Pinpoint the cell where the given text exists, returning its [X, Y] midpoint coordinate. 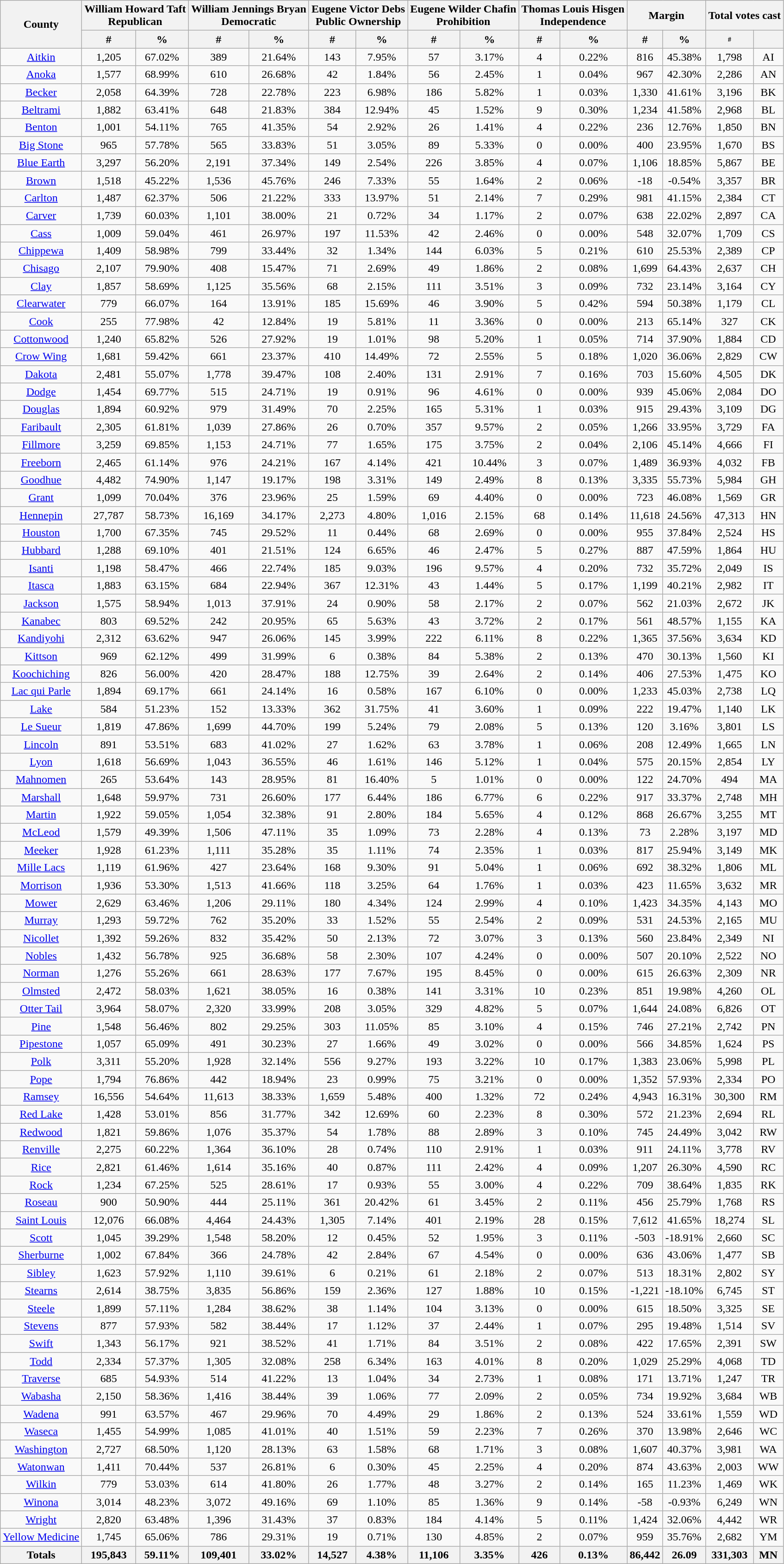
648 [218, 110]
164 [218, 304]
242 [218, 621]
81 [332, 779]
342 [332, 1114]
KD [768, 638]
WD [768, 1414]
Chippewa [41, 251]
526 [218, 339]
35.42% [279, 938]
16,169 [218, 515]
14.49% [382, 357]
728 [218, 92]
Red Lake [41, 1114]
762 [218, 920]
1,411 [109, 1467]
3,335 [645, 480]
-1,221 [645, 1290]
28.95% [279, 779]
1,423 [645, 903]
107 [434, 956]
1,794 [109, 1079]
2,694 [729, 1114]
Goodhue [41, 480]
376 [218, 497]
BS [768, 145]
967 [645, 75]
108 [332, 374]
3,357 [729, 180]
William Jennings BryanDemocratic [249, 16]
491 [218, 1044]
Beltrami [41, 110]
1.12% [382, 1326]
3,981 [729, 1449]
38.32% [684, 868]
Wabasha [41, 1396]
56.78% [162, 956]
Fillmore [41, 444]
50.90% [162, 1202]
FB [768, 462]
Aitkin [41, 57]
34.85% [684, 1044]
Scott [41, 1238]
56.86% [279, 1290]
2,391 [729, 1343]
61.14% [162, 462]
33.02% [279, 1555]
1,247 [729, 1379]
35.20% [279, 920]
0.91% [382, 392]
2,191 [218, 163]
2.40% [382, 374]
18.31% [684, 1273]
33.44% [279, 251]
5.65% [490, 815]
3,311 [109, 1061]
NI [768, 938]
BL [768, 110]
2,629 [109, 903]
3.78% [490, 744]
Le Sueur [41, 726]
41.58% [684, 110]
1,153 [218, 444]
1.10% [382, 1502]
21.51% [279, 551]
1.04% [382, 1379]
2,727 [109, 1449]
513 [645, 1273]
CL [768, 304]
28.63% [279, 973]
4.61% [490, 392]
79.90% [162, 269]
461 [218, 233]
2.09% [490, 1396]
49.39% [162, 832]
803 [109, 621]
5.82% [490, 92]
1,469 [729, 1484]
900 [109, 1202]
1,432 [109, 956]
Olmsted [41, 991]
12.49% [684, 744]
WK [768, 1484]
38.52% [279, 1343]
21.03% [684, 603]
61.46% [162, 1167]
58.47% [162, 568]
32.06% [684, 1520]
26.09 [684, 1555]
Carlton [41, 198]
45.03% [684, 691]
1,016 [434, 515]
4.01% [490, 1361]
38.05% [279, 991]
265 [109, 779]
3.45% [490, 1202]
5.38% [490, 656]
1,819 [109, 726]
Pope [41, 1079]
47.59% [684, 551]
2.47% [490, 551]
Douglas [41, 409]
59.72% [162, 920]
1,383 [645, 1061]
1,624 [729, 1044]
120 [645, 726]
1,284 [218, 1308]
1,577 [109, 75]
96 [434, 392]
1,513 [218, 885]
MR [768, 885]
817 [645, 850]
180 [332, 903]
31.49% [279, 409]
26.67% [684, 815]
16,556 [109, 1097]
55.20% [162, 1061]
2.17% [490, 603]
1.66% [382, 1044]
2,982 [729, 586]
4,442 [729, 1520]
40.21% [684, 586]
57.92% [162, 1273]
56 [434, 75]
Grant [41, 497]
24.11% [684, 1150]
2,522 [729, 956]
31.75% [382, 709]
Murray [41, 920]
1,110 [218, 1273]
16.40% [382, 779]
1,233 [645, 691]
29.25% [279, 1026]
2,389 [729, 251]
1,101 [218, 215]
23.37% [279, 357]
48.57% [684, 621]
2,829 [729, 357]
Sherburne [41, 1255]
976 [218, 462]
51.23% [162, 709]
0.23% [593, 991]
24.78% [279, 1255]
427 [218, 868]
59.86% [162, 1132]
38.64% [684, 1185]
1,518 [109, 180]
12.75% [382, 674]
Waseca [41, 1432]
11.53% [382, 233]
991 [109, 1414]
25.53% [684, 251]
2,821 [109, 1167]
23.14% [684, 286]
45.14% [684, 444]
1,623 [109, 1273]
98 [434, 339]
1,648 [109, 797]
1.65% [382, 444]
41.01% [279, 1432]
1,700 [109, 533]
3.25% [382, 885]
1,409 [109, 251]
470 [645, 656]
0.83% [382, 1520]
19.92% [684, 1396]
4,505 [729, 374]
3,042 [729, 1132]
41.35% [279, 127]
12.84% [279, 321]
19.98% [684, 991]
1,120 [218, 1449]
331,303 [729, 1555]
188 [332, 674]
2,309 [729, 973]
1.62% [382, 744]
1,099 [109, 497]
1,293 [109, 920]
3,109 [729, 409]
SE [768, 1308]
1,864 [729, 551]
58.07% [162, 1008]
159 [332, 1290]
Thomas Louis HisgenIndependence [573, 16]
MT [768, 815]
1,922 [109, 815]
BE [768, 163]
703 [645, 374]
64.39% [162, 92]
32.07% [684, 233]
0.71% [382, 1537]
Mahnomen [41, 779]
1,487 [109, 198]
13.71% [684, 1379]
MH [768, 797]
1,392 [109, 938]
3,684 [729, 1396]
1,416 [218, 1396]
1,709 [729, 233]
5.04% [490, 868]
6.03% [490, 251]
4,068 [729, 1361]
Martin [41, 815]
5.63% [382, 621]
199 [332, 726]
333 [332, 198]
0.99% [382, 1079]
HN [768, 515]
89 [434, 145]
59 [434, 1432]
35.37% [279, 1132]
6.34% [382, 1361]
MO [768, 903]
30.23% [279, 1044]
2,637 [729, 269]
1,199 [645, 586]
723 [645, 497]
1,119 [109, 868]
31.43% [279, 1520]
50.38% [684, 304]
255 [109, 321]
68.50% [162, 1449]
1,276 [109, 973]
Isanti [41, 568]
2,384 [729, 198]
Polk [41, 1061]
466 [218, 568]
1,936 [109, 885]
1,054 [218, 815]
3,259 [109, 444]
50 [332, 938]
SC [768, 1238]
63.15% [162, 586]
816 [645, 57]
26.63% [684, 973]
Jackson [41, 603]
1,198 [109, 568]
911 [645, 1150]
4.40% [490, 497]
45.76% [279, 180]
Ramsey [41, 1097]
2,897 [729, 215]
41.65% [684, 1220]
Stevens [41, 1326]
53.03% [162, 1484]
5.81% [382, 321]
2,802 [729, 1273]
0.45% [382, 1238]
175 [434, 444]
56.20% [162, 163]
Otter Tail [41, 1008]
Eugene Victor DebsPublic Ownership [358, 16]
Clearwater [41, 304]
1.36% [490, 1502]
1,489 [645, 462]
4,666 [729, 444]
5.33% [490, 145]
63.48% [162, 1520]
TD [768, 1361]
196 [434, 568]
410 [332, 357]
2,742 [729, 1026]
-18 [645, 180]
54.93% [162, 1379]
29.11% [279, 903]
31.77% [279, 1114]
55.26% [162, 973]
556 [332, 1061]
7,612 [645, 1220]
0.18% [593, 357]
1,365 [645, 638]
969 [109, 656]
887 [645, 551]
0.72% [382, 215]
223 [332, 92]
YM [768, 1537]
65.82% [162, 339]
54.64% [162, 1097]
MN [768, 1555]
-0.54% [684, 180]
23 [332, 1079]
714 [645, 339]
3,149 [729, 850]
Mille Lacs [41, 868]
3,634 [729, 638]
33.83% [279, 145]
1,205 [109, 57]
36.10% [279, 1150]
802 [218, 1026]
24.49% [684, 1132]
32 [332, 251]
WC [768, 1432]
575 [645, 762]
21.23% [684, 1114]
1,013 [218, 603]
2.55% [490, 357]
851 [645, 991]
163 [434, 1361]
2.45% [490, 75]
3,778 [729, 1150]
2.44% [490, 1326]
Totals [41, 1555]
CS [768, 233]
915 [645, 409]
2.73% [490, 1379]
1.41% [490, 127]
-18.10% [684, 1290]
1,882 [109, 110]
Washington [41, 1449]
County [41, 24]
959 [645, 1537]
329 [434, 1008]
22.94% [279, 586]
197 [332, 233]
45.38% [684, 57]
21 [332, 215]
Benton [41, 127]
74.90% [162, 480]
24.53% [684, 920]
59.05% [162, 815]
7.67% [382, 973]
WA [768, 1449]
RM [768, 1097]
638 [645, 215]
3,801 [729, 726]
2,150 [109, 1396]
1,850 [729, 127]
-18.91% [684, 1238]
1,560 [729, 656]
826 [109, 674]
33.95% [684, 427]
195,843 [109, 1555]
1,206 [218, 903]
MD [768, 832]
1,085 [218, 1432]
35.72% [684, 568]
1,618 [109, 762]
2,058 [109, 92]
29.43% [684, 409]
765 [218, 127]
4.80% [382, 515]
28.47% [279, 674]
122 [645, 779]
692 [645, 868]
MU [768, 920]
61.23% [162, 850]
3.36% [490, 321]
Stearns [41, 1290]
0.24% [593, 1097]
0.44% [382, 533]
45.22% [162, 180]
1,806 [729, 868]
35.28% [279, 850]
3.13% [490, 1308]
891 [109, 744]
7.14% [382, 1220]
1,045 [109, 1238]
152 [218, 709]
1,106 [645, 163]
131 [434, 374]
874 [645, 1467]
53.30% [162, 885]
NR [768, 973]
GR [768, 497]
25.79% [684, 1202]
3.72% [490, 621]
Dakota [41, 374]
67.35% [162, 533]
456 [645, 1202]
384 [332, 110]
Norman [41, 973]
74 [434, 850]
1,607 [645, 1449]
57.37% [162, 1361]
3.16% [684, 726]
1,343 [109, 1343]
45.06% [684, 392]
0.74% [382, 1150]
3.02% [490, 1044]
18.85% [684, 163]
1,428 [109, 1114]
6.44% [382, 797]
Chisago [41, 269]
921 [218, 1343]
1,455 [109, 1432]
2,472 [109, 991]
Wilkin [41, 1484]
Sibley [41, 1273]
1.64% [490, 180]
Kittson [41, 656]
1,125 [218, 286]
11.65% [684, 885]
35.16% [279, 1167]
423 [645, 885]
Yellow Medicine [41, 1537]
1,396 [218, 1520]
NO [768, 956]
1,883 [109, 586]
22.78% [279, 92]
1,745 [109, 1537]
27.86% [279, 427]
5.24% [382, 726]
Cass [41, 233]
1,364 [218, 1150]
1,454 [109, 392]
1,009 [109, 233]
CW [768, 357]
2.99% [490, 903]
20.10% [684, 956]
LK [768, 709]
SW [768, 1343]
19.47% [684, 709]
Roseau [41, 1202]
26.60% [279, 797]
Steele [41, 1308]
683 [218, 744]
1,240 [109, 339]
79 [434, 726]
Rock [41, 1185]
0.93% [382, 1185]
6.65% [382, 551]
1,043 [218, 762]
709 [645, 1185]
OT [768, 1008]
2,465 [109, 462]
786 [218, 1537]
1,884 [729, 339]
34.35% [684, 903]
33.37% [684, 797]
3,197 [729, 832]
327 [729, 321]
3,297 [109, 163]
31.99% [279, 656]
9.30% [382, 868]
3,196 [729, 92]
2,820 [109, 1520]
37.90% [684, 339]
1,002 [109, 1255]
RL [768, 1114]
48.23% [162, 1502]
52 [434, 1238]
49.16% [279, 1502]
467 [218, 1414]
965 [109, 145]
2,614 [109, 1290]
0.90% [382, 603]
25 [332, 497]
LY [768, 762]
370 [645, 1432]
20.15% [684, 762]
3.99% [382, 638]
1,506 [218, 832]
RK [768, 1185]
4.24% [490, 956]
WB [768, 1396]
18.94% [279, 1079]
12.31% [382, 586]
41.02% [279, 744]
1,266 [645, 427]
41.80% [279, 1484]
9.27% [382, 1061]
2,275 [109, 1150]
1.78% [382, 1132]
WR [768, 1520]
1,835 [729, 1185]
15.47% [279, 269]
877 [109, 1326]
Margin [666, 16]
5.12% [490, 762]
-0.93% [684, 1502]
1,330 [645, 92]
63.57% [162, 1414]
406 [645, 674]
1,155 [729, 621]
60.03% [162, 215]
75 [434, 1079]
KI [768, 656]
Rice [41, 1167]
47,313 [729, 515]
1,670 [729, 145]
Redwood [41, 1132]
IS [768, 568]
37.56% [684, 638]
18.50% [684, 1308]
3.17% [490, 57]
Swift [41, 1343]
1.76% [490, 885]
12.94% [382, 110]
130 [434, 1537]
2,165 [729, 920]
1,140 [729, 709]
Pipestone [41, 1044]
5,998 [729, 1061]
168 [332, 868]
868 [645, 815]
198 [332, 480]
24.70% [684, 779]
1,569 [729, 497]
Mower [41, 903]
303 [332, 1026]
RC [768, 1167]
IT [768, 586]
BN [768, 127]
566 [645, 1044]
731 [218, 797]
MA [768, 779]
Carver [41, 215]
2,646 [729, 1432]
856 [218, 1114]
3.21% [490, 1079]
3,164 [729, 286]
146 [434, 762]
35.76% [684, 1537]
537 [218, 1467]
58.36% [162, 1396]
444 [218, 1202]
CH [768, 269]
0.58% [382, 691]
1.11% [382, 850]
7.95% [382, 57]
9.03% [382, 568]
Traverse [41, 1379]
422 [645, 1343]
23.84% [684, 938]
361 [332, 1202]
Becker [41, 92]
515 [218, 392]
24.08% [684, 1008]
2.84% [382, 1255]
Renville [41, 1150]
53.01% [162, 1114]
68.99% [162, 75]
63.46% [162, 903]
Anoka [41, 75]
2.36% [382, 1290]
54.11% [162, 127]
Todd [41, 1361]
Wadena [41, 1414]
54.99% [162, 1432]
1,739 [109, 215]
6.98% [382, 92]
29.31% [279, 1537]
3.85% [490, 163]
23.95% [684, 145]
59.04% [162, 233]
53.64% [162, 779]
1,659 [332, 1097]
734 [645, 1396]
55.73% [684, 480]
41.15% [684, 198]
494 [729, 779]
41.22% [279, 1379]
525 [218, 1185]
Clay [41, 286]
145 [332, 638]
27.53% [684, 674]
4,464 [218, 1220]
22.02% [684, 215]
258 [332, 1361]
1.17% [490, 215]
11,613 [218, 1097]
104 [434, 1308]
408 [218, 269]
63.62% [162, 638]
Winona [41, 1502]
144 [434, 251]
58.73% [162, 515]
0.87% [382, 1167]
2,084 [729, 392]
2.89% [490, 1132]
1,614 [218, 1167]
39.61% [279, 1273]
2,672 [729, 603]
25.11% [279, 1202]
21.22% [279, 198]
10.44% [490, 462]
1,778 [218, 374]
FI [768, 444]
Freeborn [41, 462]
13.98% [684, 1432]
61.96% [162, 868]
4,590 [729, 1167]
2.46% [490, 233]
5.31% [490, 409]
1.14% [382, 1308]
1.61% [382, 762]
69.52% [162, 621]
110 [434, 1150]
1,352 [645, 1079]
Crow Wing [41, 357]
6.10% [490, 691]
41.61% [684, 92]
Lyon [41, 762]
531 [645, 920]
1,559 [729, 1414]
1,575 [109, 603]
Houston [41, 533]
3,072 [218, 1502]
24 [332, 603]
1,424 [645, 1520]
22.74% [279, 568]
2,738 [729, 691]
1.84% [382, 75]
23.96% [279, 497]
37.91% [279, 603]
-503 [645, 1238]
1,681 [109, 357]
499 [218, 656]
58.20% [279, 1238]
917 [645, 797]
28.61% [279, 1185]
2,660 [729, 1238]
20.95% [279, 621]
1.88% [490, 1290]
3,835 [218, 1290]
DG [768, 409]
11,106 [434, 1555]
17.65% [684, 1343]
58.03% [162, 991]
1,111 [218, 850]
565 [218, 145]
1,536 [218, 180]
367 [332, 586]
57.78% [162, 145]
67 [434, 1255]
15.69% [382, 304]
65 [332, 621]
0.27% [593, 551]
44.70% [279, 726]
26.81% [279, 1467]
6.77% [490, 797]
2,968 [729, 110]
Wright [41, 1520]
193 [434, 1061]
37.84% [684, 533]
63.41% [162, 110]
1,899 [109, 1308]
Watonwan [41, 1467]
11.23% [684, 1484]
59.11% [162, 1555]
43.06% [684, 1255]
Dodge [41, 392]
1,798 [729, 57]
1.06% [382, 1396]
1,207 [645, 1167]
1,039 [218, 427]
21.64% [279, 57]
RW [768, 1132]
2,748 [729, 797]
FA [768, 427]
1,288 [109, 551]
1,857 [109, 286]
43.63% [684, 1467]
18,274 [729, 1220]
195 [434, 973]
1,514 [729, 1326]
12.69% [382, 1114]
1,475 [729, 674]
4,943 [645, 1097]
65.09% [162, 1044]
33.61% [684, 1414]
2,312 [109, 638]
DO [768, 392]
Kandiyohi [41, 638]
TR [768, 1379]
925 [218, 956]
LS [768, 726]
1,076 [218, 1132]
39.47% [279, 374]
1,057 [109, 1044]
213 [645, 321]
64 [434, 885]
30.13% [684, 656]
30,300 [729, 1097]
12.76% [684, 127]
3.35% [490, 1555]
3.00% [490, 1185]
Lake [41, 709]
19.17% [279, 480]
1,579 [109, 832]
24.56% [684, 515]
27.92% [279, 339]
118 [332, 885]
Morrison [41, 885]
60.22% [162, 1150]
38.00% [279, 215]
24.43% [279, 1220]
86,442 [645, 1555]
3.90% [490, 304]
OL [768, 991]
WN [768, 1502]
2.92% [382, 127]
70.04% [162, 497]
2,854 [729, 762]
34.17% [279, 515]
7.33% [382, 180]
MK [768, 850]
Hubbard [41, 551]
389 [218, 57]
979 [218, 409]
4.34% [382, 903]
27,787 [109, 515]
2.18% [490, 1273]
0.42% [593, 304]
4.54% [490, 1255]
CA [768, 215]
3.10% [490, 1026]
24.21% [279, 462]
3,014 [109, 1502]
2,524 [729, 533]
36.68% [279, 956]
0.70% [382, 427]
562 [645, 603]
Lac qui Parle [41, 691]
26.97% [279, 233]
6.11% [490, 638]
2,481 [109, 374]
69.10% [162, 551]
2.42% [490, 1167]
Saint Louis [41, 1220]
PN [768, 1026]
582 [218, 1326]
McLeod [41, 832]
6,249 [729, 1502]
506 [218, 198]
0.26% [593, 1432]
40.37% [684, 1449]
SB [768, 1255]
1,001 [109, 127]
3,255 [729, 815]
53.51% [162, 744]
CD [768, 339]
77.98% [162, 321]
2.35% [490, 850]
572 [645, 1114]
11.05% [382, 1026]
Hennepin [41, 515]
226 [434, 163]
24.14% [279, 691]
66.07% [162, 304]
3.27% [490, 1484]
6,745 [729, 1290]
58.98% [162, 251]
69.85% [162, 444]
3.75% [490, 444]
32.14% [279, 1061]
1,768 [729, 1202]
1,821 [109, 1132]
25.94% [684, 850]
357 [434, 427]
955 [645, 533]
Blue Earth [41, 163]
2.13% [382, 938]
4,032 [729, 462]
61.81% [162, 427]
1.51% [382, 1432]
Brown [41, 180]
514 [218, 1379]
3.60% [490, 709]
295 [645, 1326]
67.84% [162, 1255]
Faribault [41, 427]
507 [645, 956]
69.77% [162, 392]
88 [434, 1132]
1,644 [645, 1008]
442 [218, 1079]
26.68% [279, 75]
19.48% [684, 1326]
109,401 [218, 1555]
56.00% [162, 674]
59.42% [162, 357]
Nicollet [41, 938]
2,349 [729, 938]
4.85% [490, 1537]
DK [768, 374]
SY [768, 1273]
67.02% [162, 57]
32.38% [279, 815]
CT [768, 198]
13.33% [279, 709]
CK [768, 321]
56.17% [162, 1343]
1,029 [645, 1361]
HS [768, 533]
AI [768, 57]
2,305 [109, 427]
23.06% [684, 1061]
1.77% [382, 1484]
1,665 [729, 744]
685 [109, 1379]
3,632 [729, 885]
32.08% [279, 1361]
236 [645, 127]
746 [645, 1026]
0.12% [593, 815]
PS [768, 1044]
246 [332, 180]
4,143 [729, 903]
0.16% [593, 374]
11,618 [645, 515]
23.64% [279, 868]
60.92% [162, 409]
Total votes cast [745, 16]
1,477 [729, 1255]
Kanabec [41, 621]
420 [218, 674]
1.32% [490, 1097]
20.42% [382, 1202]
58.69% [162, 286]
BK [768, 92]
PL [768, 1061]
65.14% [684, 321]
41.66% [279, 885]
39.29% [162, 1238]
42.30% [684, 75]
524 [645, 1414]
GH [768, 480]
Nobles [41, 956]
594 [645, 304]
981 [645, 198]
56.69% [162, 762]
127 [434, 1290]
36.06% [684, 357]
PO [768, 1079]
3,325 [729, 1308]
5.20% [490, 339]
2.30% [382, 956]
614 [218, 1484]
67.25% [162, 1185]
Big Stone [41, 145]
CY [768, 286]
2,682 [729, 1537]
26.30% [684, 1167]
66.08% [162, 1220]
16.31% [684, 1097]
64.43% [684, 269]
560 [645, 938]
Meeker [41, 850]
Itasca [41, 586]
1,020 [645, 357]
832 [218, 938]
Cottonwood [41, 339]
3.22% [490, 1061]
69.17% [162, 691]
LN [768, 744]
799 [218, 251]
13 [332, 1379]
1,621 [218, 991]
2.14% [490, 198]
ST [768, 1290]
3.07% [490, 938]
70.44% [162, 1467]
47.86% [162, 726]
LQ [768, 691]
Koochiching [41, 674]
15.60% [684, 374]
3,964 [109, 1008]
-58 [645, 1502]
38.75% [162, 1290]
27.21% [684, 1026]
AN [768, 75]
1.58% [382, 1449]
Lincoln [41, 744]
141 [434, 991]
171 [645, 1379]
5.48% [382, 1097]
2.08% [490, 726]
2.49% [490, 480]
2,286 [729, 75]
5,867 [729, 163]
WW [768, 1467]
29 [434, 1414]
947 [218, 638]
2,106 [645, 444]
SL [768, 1220]
38.33% [279, 1097]
37.34% [279, 163]
5,984 [729, 480]
59.26% [162, 938]
1.34% [382, 251]
4,482 [109, 480]
684 [218, 586]
421 [434, 462]
26.06% [279, 638]
Pine [41, 1026]
36.93% [684, 462]
William Howard TaftRepublican [135, 16]
56.46% [162, 1026]
548 [645, 233]
47.11% [279, 832]
29.52% [279, 533]
1,147 [218, 480]
1.59% [382, 497]
SV [768, 1326]
65.06% [162, 1537]
4,260 [729, 991]
ML [768, 868]
426 [540, 1555]
366 [218, 1255]
36.55% [279, 762]
38 [332, 1308]
57 [434, 57]
1.44% [490, 586]
Marshall [41, 797]
12,076 [109, 1220]
2.19% [490, 1220]
Eugene Wilder ChafinProhibition [463, 16]
13.97% [382, 198]
6,826 [729, 1008]
1,179 [729, 304]
14,527 [332, 1555]
60 [434, 1114]
76.86% [162, 1079]
636 [645, 1255]
584 [109, 709]
2,049 [729, 568]
35.56% [279, 286]
2,003 [729, 1467]
CP [768, 251]
33.99% [279, 1008]
HU [768, 551]
58.94% [162, 603]
KA [768, 621]
4.49% [382, 1414]
38.62% [279, 1308]
561 [645, 621]
Cook [41, 321]
29.96% [279, 1414]
RV [768, 1150]
1.95% [490, 1238]
2.64% [490, 674]
0.29% [593, 198]
RS [768, 1202]
1.09% [382, 832]
4.38% [382, 1555]
25.29% [684, 1361]
62.37% [162, 198]
2.80% [382, 815]
33 [332, 920]
BR [768, 180]
KO [768, 674]
13.91% [279, 304]
57.11% [162, 1308]
2,320 [218, 1008]
JK [768, 603]
59.97% [162, 797]
362 [332, 709]
46.08% [684, 497]
55.07% [162, 374]
3,729 [729, 427]
2,273 [332, 515]
12 [332, 1238]
28.13% [279, 1449]
8.45% [490, 973]
62.12% [162, 656]
4.82% [490, 1008]
71 [332, 269]
2,107 [109, 269]
21.83% [279, 110]
939 [645, 392]
48 [434, 1484]
